Determine the (X, Y) coordinate at the center of the cell enclosing the given text.  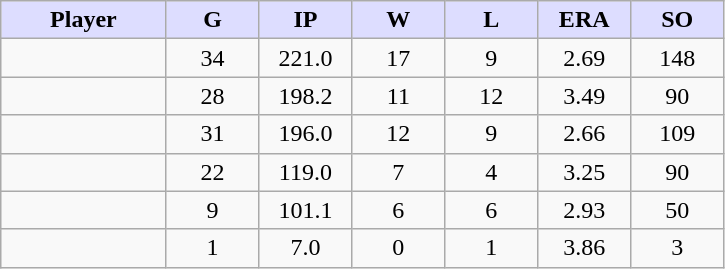
11 (398, 96)
IP (306, 20)
2.66 (584, 134)
4 (492, 172)
22 (212, 172)
W (398, 20)
17 (398, 58)
SO (678, 20)
31 (212, 134)
148 (678, 58)
L (492, 20)
7.0 (306, 248)
2.93 (584, 210)
50 (678, 210)
3.86 (584, 248)
119.0 (306, 172)
ERA (584, 20)
221.0 (306, 58)
28 (212, 96)
3 (678, 248)
3.49 (584, 96)
3.25 (584, 172)
196.0 (306, 134)
0 (398, 248)
Player (84, 20)
7 (398, 172)
109 (678, 134)
2.69 (584, 58)
34 (212, 58)
198.2 (306, 96)
101.1 (306, 210)
G (212, 20)
